Locate the cell with the specified text and output its [x, y] center coordinate. 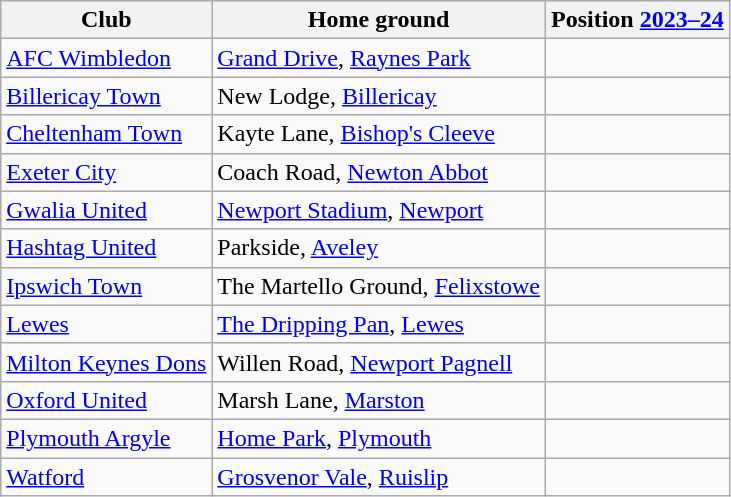
The Dripping Pan, Lewes [379, 324]
Position 2023–24 [637, 20]
AFC Wimbledon [106, 58]
Club [106, 20]
Gwalia United [106, 210]
Plymouth Argyle [106, 438]
Exeter City [106, 172]
Milton Keynes Dons [106, 362]
Kayte Lane, Bishop's Cleeve [379, 134]
Home Park, Plymouth [379, 438]
Cheltenham Town [106, 134]
New Lodge, Billericay [379, 96]
Ipswich Town [106, 286]
The Martello Ground, Felixstowe [379, 286]
Lewes [106, 324]
Oxford United [106, 400]
Coach Road, Newton Abbot [379, 172]
Watford [106, 477]
Newport Stadium, Newport [379, 210]
Marsh Lane, Marston [379, 400]
Hashtag United [106, 248]
Home ground [379, 20]
Grosvenor Vale, Ruislip [379, 477]
Parkside, Aveley [379, 248]
Grand Drive, Raynes Park [379, 58]
Willen Road, Newport Pagnell [379, 362]
Billericay Town [106, 96]
